Locate the cell with the specified text and output its (x, y) center coordinate. 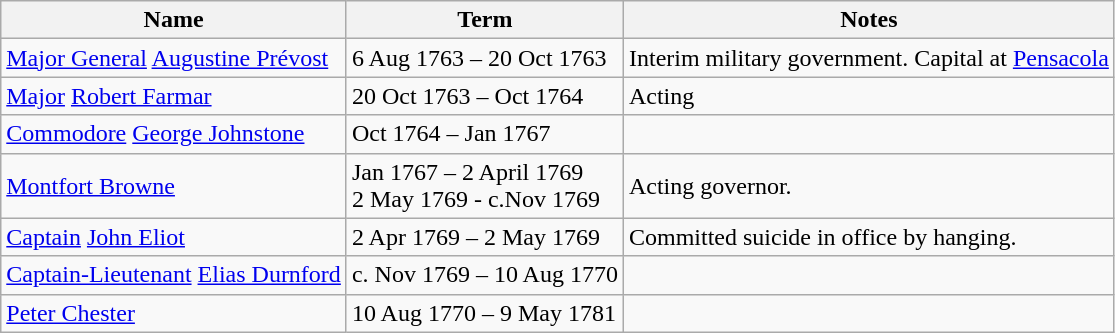
Montfort Browne (174, 186)
c. Nov 1769 – 10 Aug 1770 (484, 275)
Acting (868, 96)
Major General Augustine Prévost (174, 58)
Acting governor. (868, 186)
Captain John Eliot (174, 237)
Captain-Lieutenant Elias Durnford (174, 275)
Term (484, 20)
20 Oct 1763 – Oct 1764 (484, 96)
2 Apr 1769 – 2 May 1769 (484, 237)
Notes (868, 20)
Oct 1764 – Jan 1767 (484, 134)
Interim military government. Capital at Pensacola (868, 58)
Commodore George Johnstone (174, 134)
Committed suicide in office by hanging. (868, 237)
Major Robert Farmar (174, 96)
Name (174, 20)
Peter Chester (174, 313)
6 Aug 1763 – 20 Oct 1763 (484, 58)
10 Aug 1770 – 9 May 1781 (484, 313)
Jan 1767 – 2 April 17692 May 1769 - c.Nov 1769 (484, 186)
